Return the (x, y) coordinate for the center point of the cell that contains the specified text.  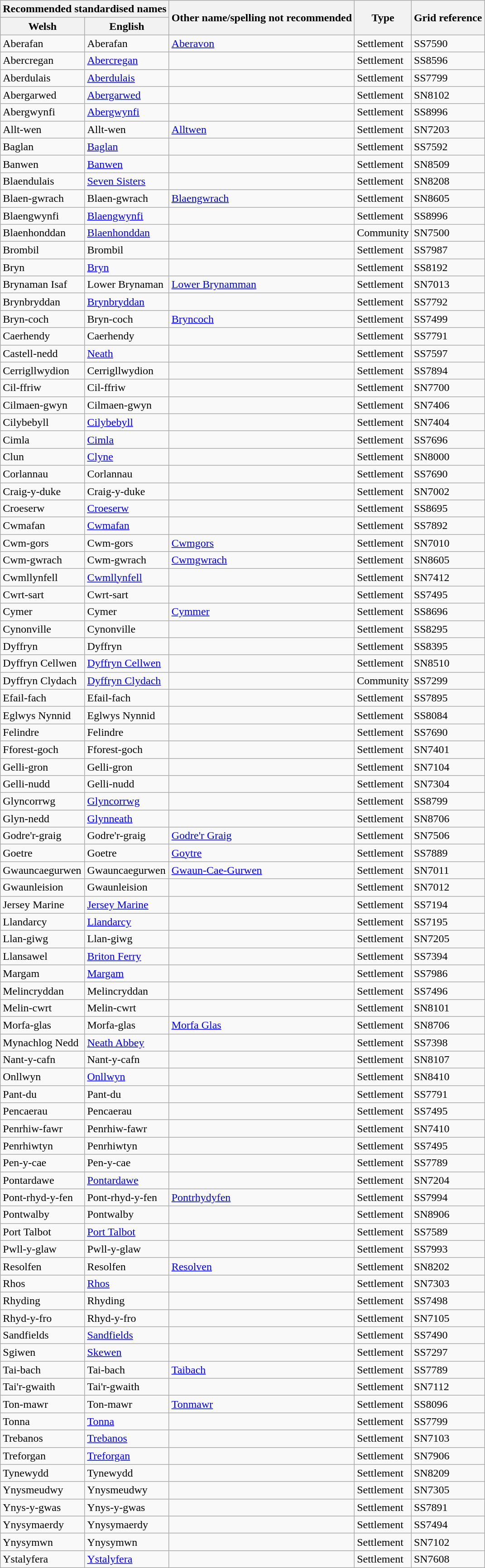
Cymmer (262, 612)
SS8395 (447, 646)
SS8192 (447, 267)
SS7987 (447, 250)
SN7500 (447, 233)
SN7412 (447, 577)
Lower Brynamman (262, 285)
SN7608 (447, 1559)
SS7297 (447, 1353)
SS7496 (447, 991)
Taibach (262, 1370)
SN8102 (447, 95)
SN8000 (447, 457)
SN7410 (447, 1129)
SS7892 (447, 526)
SS8696 (447, 612)
SS7490 (447, 1335)
SS8096 (447, 1404)
SN7103 (447, 1439)
Aberavon (262, 43)
SS7592 (447, 147)
Lower Brynaman (127, 285)
SN7104 (447, 767)
Neath (127, 353)
Clyne (127, 457)
SS7792 (447, 302)
SS7398 (447, 1042)
SS7696 (447, 439)
SN7205 (447, 939)
SS7299 (447, 681)
Type (383, 18)
SS8295 (447, 629)
Mynachlog Nedd (43, 1042)
Morfa Glas (262, 1025)
SN8107 (447, 1060)
SN7203 (447, 129)
SS7895 (447, 698)
Blaendulais (43, 181)
SS7994 (447, 1197)
SN7404 (447, 422)
SN7305 (447, 1490)
Cwmgwrach (262, 560)
SS7590 (447, 43)
English (127, 26)
SS7589 (447, 1232)
SN7204 (447, 1180)
Grid reference (447, 18)
Sgiwen (43, 1353)
SN7406 (447, 405)
SS7499 (447, 319)
Alltwen (262, 129)
SS7195 (447, 922)
SN7102 (447, 1542)
Resolven (262, 1266)
Glynneath (127, 819)
SN8202 (447, 1266)
Glyn-nedd (43, 819)
SN7105 (447, 1318)
Llansawel (43, 956)
SN7401 (447, 749)
Goytre (262, 853)
Gwaun-Cae-Gurwen (262, 870)
SS7993 (447, 1249)
Castell-nedd (43, 353)
SN8906 (447, 1215)
Godre'r Graig (262, 836)
Pontrhydyfen (262, 1197)
SN8509 (447, 164)
Clun (43, 457)
SN7011 (447, 870)
SN8410 (447, 1077)
SS8084 (447, 715)
SS7597 (447, 353)
SN7303 (447, 1283)
SN7010 (447, 543)
SS7986 (447, 973)
Seven Sisters (127, 181)
Blaengwrach (262, 198)
SN7013 (447, 285)
SN8208 (447, 181)
SS7194 (447, 905)
Brynaman Isaf (43, 285)
SN8101 (447, 1008)
SN7012 (447, 887)
SN8510 (447, 663)
Tonmawr (262, 1404)
SN7906 (447, 1456)
Other name/spelling not recommended (262, 18)
SS7498 (447, 1301)
SN7304 (447, 784)
Bryncoch (262, 319)
SS7494 (447, 1525)
Welsh (43, 26)
SS8695 (447, 509)
Skewen (127, 1353)
SS7891 (447, 1507)
SS7894 (447, 371)
Briton Ferry (127, 956)
SN7002 (447, 491)
SN7506 (447, 836)
SS7394 (447, 956)
SS8799 (447, 801)
SS8596 (447, 61)
Neath Abbey (127, 1042)
Cwmgors (262, 543)
Recommended standardised names (85, 9)
SN7112 (447, 1387)
SN7700 (447, 388)
SN8209 (447, 1473)
SS7889 (447, 853)
